For the text-containing cell, return its midpoint in (x, y) coordinate format. 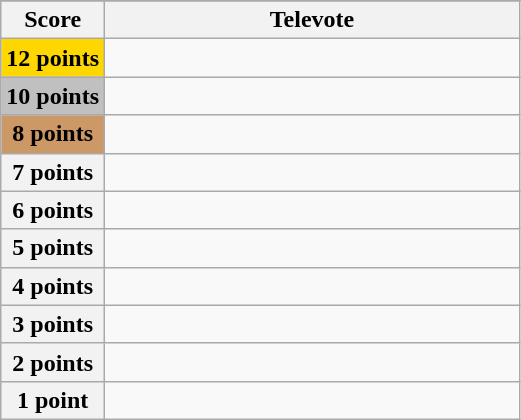
3 points (53, 324)
2 points (53, 362)
Televote (312, 20)
8 points (53, 134)
1 point (53, 400)
Score (53, 20)
7 points (53, 172)
10 points (53, 96)
4 points (53, 286)
12 points (53, 58)
6 points (53, 210)
5 points (53, 248)
